Return the (X, Y) coordinate for the center point of the cell that contains the specified text.  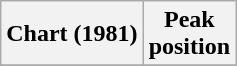
Peakposition (189, 34)
Chart (1981) (72, 34)
